Identify which cell holds the provided text, then report its (X, Y) central coordinate. 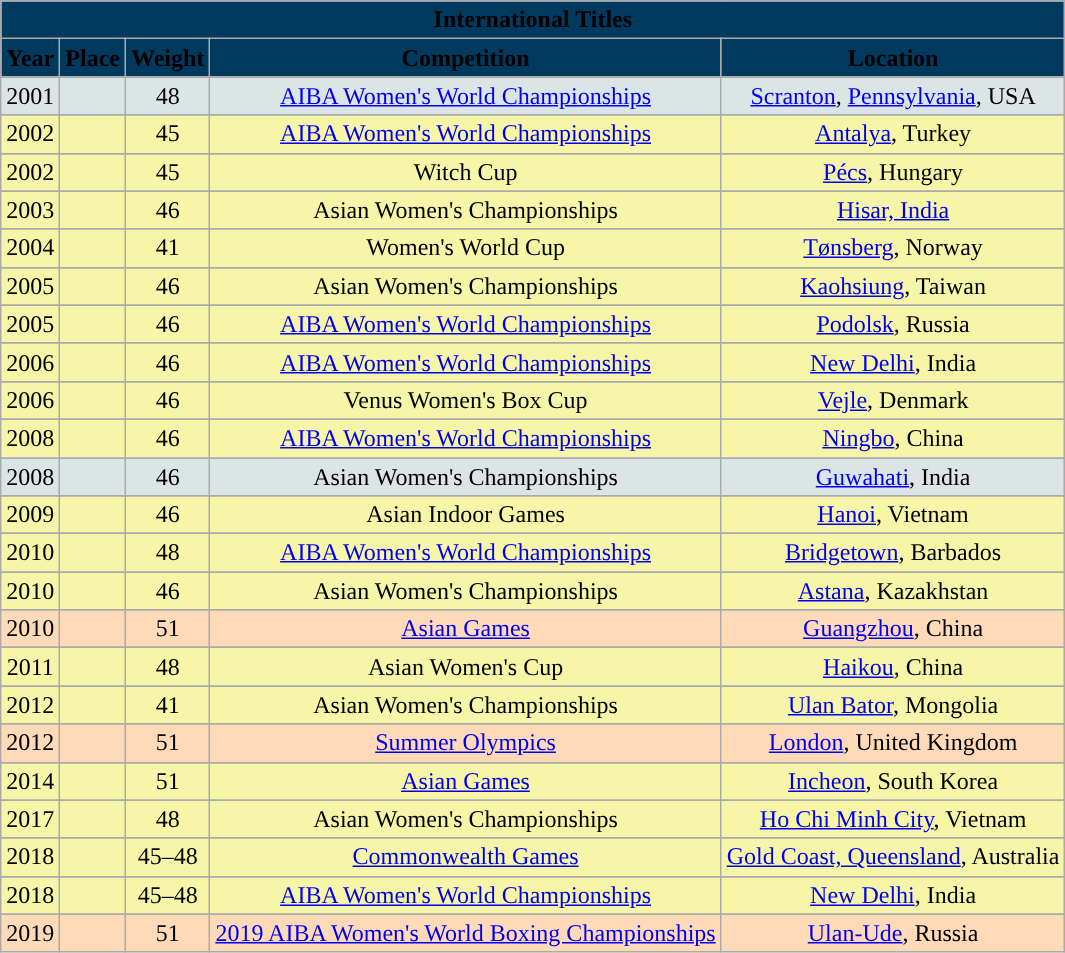
Scranton, Pennsylvania, USA (893, 96)
2014 (30, 781)
2009 (30, 515)
Gold Coast, Queensland, Australia (893, 857)
2019 AIBA Women's World Boxing Championships (466, 933)
Hanoi, Vietnam (893, 515)
Asian Women's Cup (466, 667)
Kaohsiung, Taiwan (893, 286)
Tønsberg, Norway (893, 248)
Bridgetown, Barbados (893, 553)
Ho Chi Minh City, Vietnam (893, 819)
Witch Cup (466, 172)
Competition (466, 58)
Location (893, 58)
2019 (30, 933)
Ulan Bator, Mongolia (893, 705)
Ningbo, China (893, 438)
Place (93, 58)
Podolsk, Russia (893, 324)
2001 (30, 96)
Asian Indoor Games (466, 515)
Guwahati, India (893, 477)
Women's World Cup (466, 248)
International Titles (533, 20)
2004 (30, 248)
Ulan-Ude, Russia (893, 933)
London, United Kingdom (893, 743)
Commonwealth Games (466, 857)
Weight (168, 58)
Hisar, India (893, 210)
Haikou, China (893, 667)
Venus Women's Box Cup (466, 400)
2017 (30, 819)
Pécs, Hungary (893, 172)
Guangzhou, China (893, 629)
Summer Olympics (466, 743)
2011 (30, 667)
Astana, Kazakhstan (893, 591)
Incheon, South Korea (893, 781)
Year (30, 58)
2003 (30, 210)
Vejle, Denmark (893, 400)
Antalya, Turkey (893, 134)
